From the cell containing the given text, extract its center point as (x, y) coordinate. 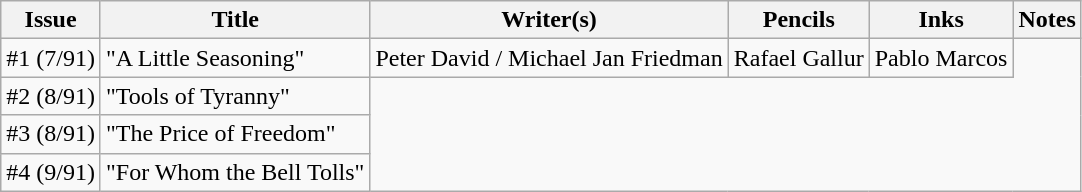
Inks (941, 20)
#4 (9/91) (51, 172)
Writer(s) (549, 20)
"Tools of Tyranny" (234, 96)
"A Little Seasoning" (234, 58)
"For Whom the Bell Tolls" (234, 172)
Peter David / Michael Jan Friedman (549, 58)
Notes (1047, 20)
Pablo Marcos (941, 58)
"The Price of Freedom" (234, 134)
#2 (8/91) (51, 96)
Title (234, 20)
#1 (7/91) (51, 58)
Rafael Gallur (798, 58)
Issue (51, 20)
#3 (8/91) (51, 134)
Pencils (798, 20)
